From the cell containing the given text, extract its center point as [X, Y] coordinate. 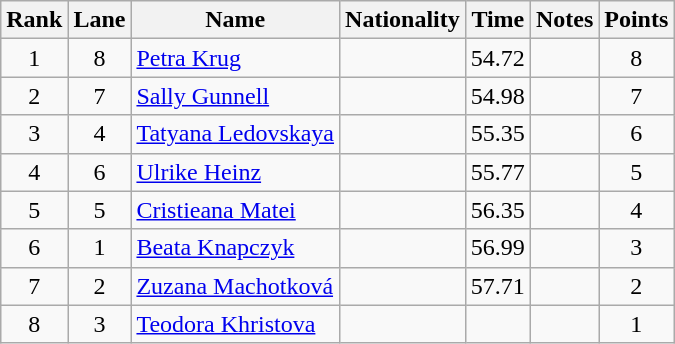
Rank [34, 20]
Notes [564, 20]
Lane [100, 20]
54.98 [498, 96]
Teodora Khristova [236, 324]
55.77 [498, 172]
Beata Knapczyk [236, 248]
Name [236, 20]
Petra Krug [236, 58]
56.99 [498, 248]
Ulrike Heinz [236, 172]
Zuzana Machotková [236, 286]
54.72 [498, 58]
Sally Gunnell [236, 96]
Nationality [403, 20]
Cristieana Matei [236, 210]
Time [498, 20]
57.71 [498, 286]
Points [636, 20]
56.35 [498, 210]
55.35 [498, 134]
Tatyana Ledovskaya [236, 134]
